Return [x, y] of the center of cell containing provided text 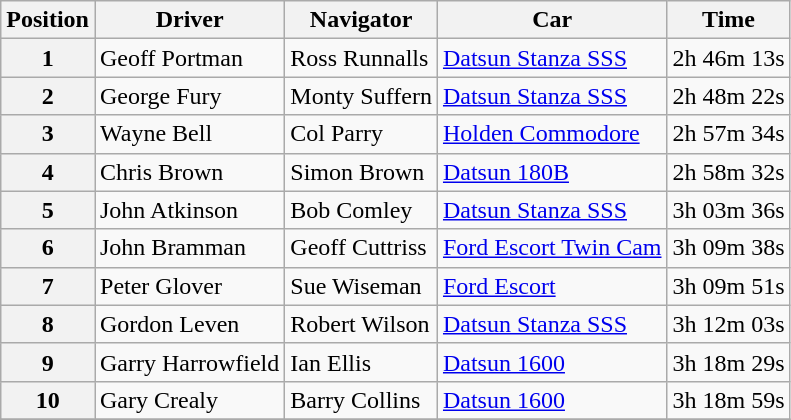
1 [48, 58]
10 [48, 400]
3 [48, 134]
2h 58m 32s [728, 172]
9 [48, 362]
Holden Commodore [552, 134]
3h 09m 38s [728, 248]
8 [48, 324]
Barry Collins [362, 400]
Chris Brown [189, 172]
3h 03m 36s [728, 210]
Bob Comley [362, 210]
Gordon Leven [189, 324]
Monty Suffern [362, 96]
Position [48, 20]
John Bramman [189, 248]
2h 48m 22s [728, 96]
George Fury [189, 96]
Ford Escort [552, 286]
Geoff Cuttriss [362, 248]
Garry Harrowfield [189, 362]
Datsun 180B [552, 172]
Robert Wilson [362, 324]
Col Parry [362, 134]
5 [48, 210]
2h 57m 34s [728, 134]
Time [728, 20]
Navigator [362, 20]
3h 09m 51s [728, 286]
3h 12m 03s [728, 324]
Sue Wiseman [362, 286]
4 [48, 172]
Gary Crealy [189, 400]
Ford Escort Twin Cam [552, 248]
3h 18m 29s [728, 362]
Peter Glover [189, 286]
Simon Brown [362, 172]
Car [552, 20]
2 [48, 96]
Ross Runnalls [362, 58]
6 [48, 248]
2h 46m 13s [728, 58]
Driver [189, 20]
7 [48, 286]
Geoff Portman [189, 58]
Ian Ellis [362, 362]
3h 18m 59s [728, 400]
Wayne Bell [189, 134]
John Atkinson [189, 210]
